Locate the cell with the specified text and output its (X, Y) center coordinate. 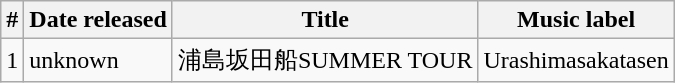
浦島坂田船SUMMER TOUR (325, 60)
Date released (98, 20)
unknown (98, 60)
Urashimasakatasen (576, 60)
1 (12, 60)
# (12, 20)
Title (325, 20)
Music label (576, 20)
